Determine the (x, y) coordinate at the center of the cell enclosing the given text.  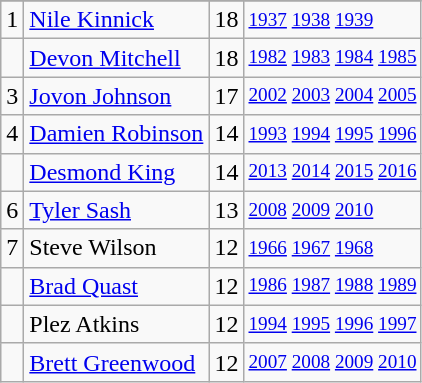
1982 1983 1984 1985 (332, 58)
Nile Kinnick (116, 20)
1986 1987 1988 1989 (332, 286)
2013 2014 2015 2016 (332, 172)
1994 1995 1996 1997 (332, 324)
Brad Quast (116, 286)
1993 1994 1995 1996 (332, 134)
2002 2003 2004 2005 (332, 96)
7 (12, 248)
13 (226, 210)
3 (12, 96)
Devon Mitchell (116, 58)
Steve Wilson (116, 248)
1937 1938 1939 (332, 20)
4 (12, 134)
2007 2008 2009 2010 (332, 362)
Tyler Sash (116, 210)
6 (12, 210)
17 (226, 96)
Plez Atkins (116, 324)
Jovon Johnson (116, 96)
2008 2009 2010 (332, 210)
Damien Robinson (116, 134)
1966 1967 1968 (332, 248)
Brett Greenwood (116, 362)
Desmond King (116, 172)
1 (12, 20)
